Return (X, Y) of the center of cell containing provided text 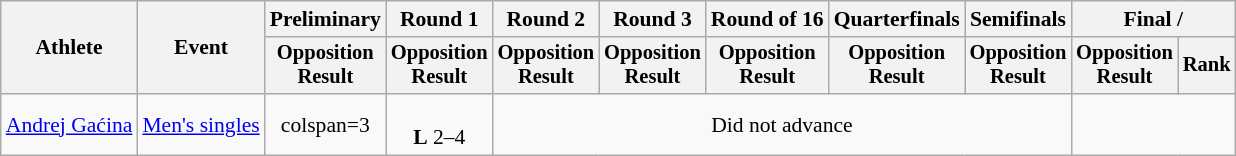
Did not advance (782, 124)
Round 2 (546, 19)
Quarterfinals (897, 19)
Andrej Gaćina (70, 124)
Round 3 (652, 19)
Semifinals (1018, 19)
Event (200, 48)
Men's singles (200, 124)
Final / (1153, 19)
Athlete (70, 48)
Round of 16 (768, 19)
Round 1 (440, 19)
Rank (1207, 66)
L 2–4 (440, 124)
Preliminary (326, 19)
colspan=3 (326, 124)
